Detect which cell encompasses the target text, then output its (X, Y) center coordinate. 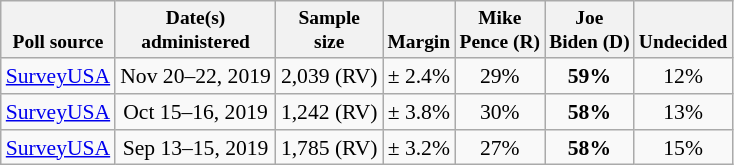
Date(s)administered (196, 30)
MikePence (R) (500, 30)
1,242 (RV) (330, 112)
59% (590, 76)
12% (683, 76)
Poll source (58, 30)
Margin (419, 30)
58% (590, 112)
29% (500, 76)
JoeBiden (D) (590, 30)
Oct 15–16, 2019 (196, 112)
2,039 (RV) (330, 76)
Nov 20–22, 2019 (196, 76)
13% (683, 112)
± 3.8% (419, 112)
± 2.4% (419, 76)
30% (500, 112)
Samplesize (330, 30)
Undecided (683, 30)
